Find where the given text appears and provide that cell's center as [X, Y] coordinate. 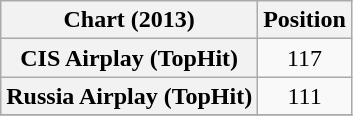
111 [305, 96]
117 [305, 58]
Russia Airplay (TopHit) [130, 96]
Chart (2013) [130, 20]
CIS Airplay (TopHit) [130, 58]
Position [305, 20]
